Return the [x, y] coordinate for the center point of the cell that contains the specified text.  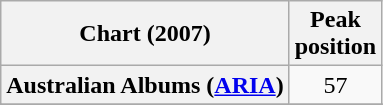
57 [335, 85]
Peakposition [335, 34]
Australian Albums (ARIA) [145, 85]
Chart (2007) [145, 34]
